Pinpoint the cell where the given text exists, returning its (X, Y) midpoint coordinate. 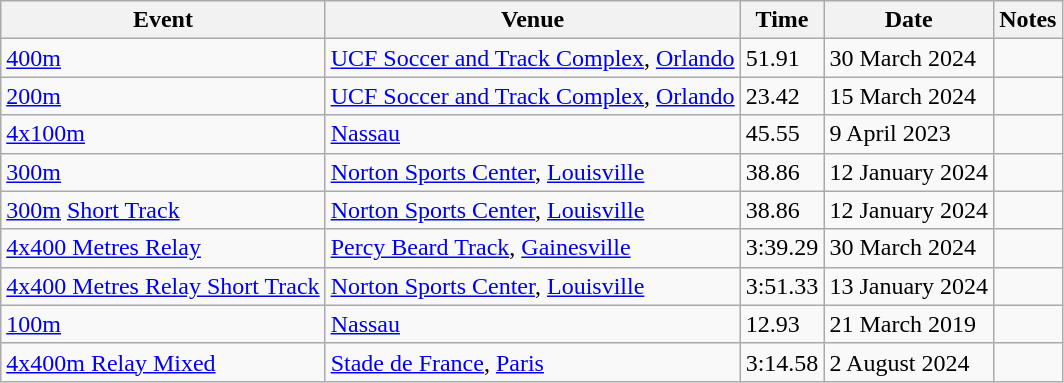
200m (163, 96)
3:51.33 (782, 286)
45.55 (782, 134)
2 August 2024 (909, 362)
4x400m Relay Mixed (163, 362)
51.91 (782, 58)
Percy Beard Track, Gainesville (532, 248)
4x100m (163, 134)
100m (163, 324)
4x400 Metres Relay Short Track (163, 286)
15 March 2024 (909, 96)
3:39.29 (782, 248)
400m (163, 58)
13 January 2024 (909, 286)
23.42 (782, 96)
300m Short Track (163, 210)
Time (782, 20)
3:14.58 (782, 362)
Event (163, 20)
21 March 2019 (909, 324)
12.93 (782, 324)
300m (163, 172)
Notes (1028, 20)
Stade de France, Paris (532, 362)
9 April 2023 (909, 134)
4x400 Metres Relay (163, 248)
Date (909, 20)
Venue (532, 20)
